Scan for the cell matching the given text and deliver its (x, y) coordinate at center. 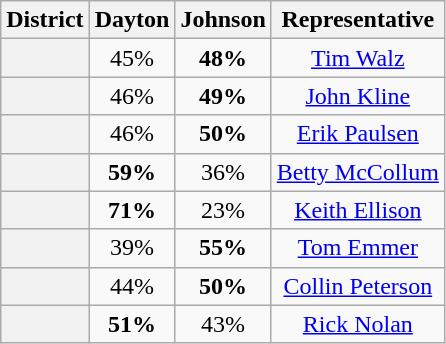
55% (223, 248)
Betty McCollum (358, 172)
John Kline (358, 96)
71% (132, 210)
Johnson (223, 20)
39% (132, 248)
23% (223, 210)
51% (132, 324)
43% (223, 324)
Collin Peterson (358, 286)
49% (223, 96)
36% (223, 172)
Keith Ellison (358, 210)
Rick Nolan (358, 324)
48% (223, 58)
44% (132, 286)
Tom Emmer (358, 248)
59% (132, 172)
District (45, 20)
Tim Walz (358, 58)
Dayton (132, 20)
Representative (358, 20)
Erik Paulsen (358, 134)
45% (132, 58)
